Find where the given text appears and provide that cell's center as (x, y) coordinate. 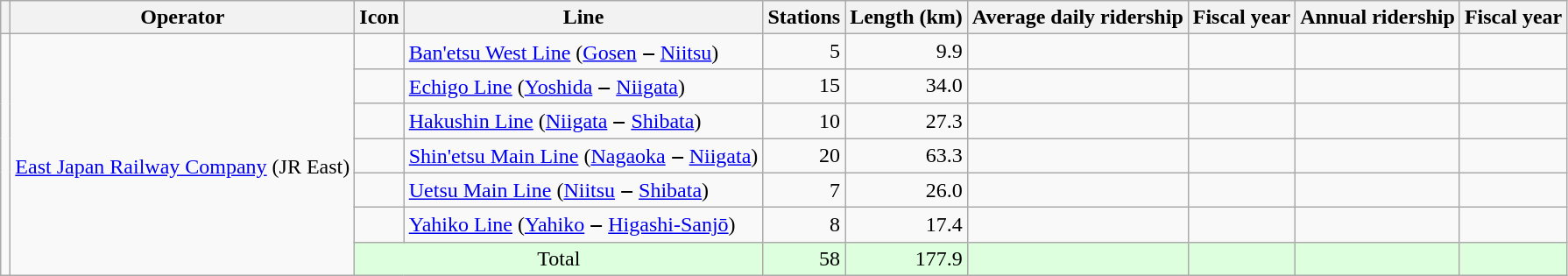
8 (804, 225)
Line (583, 18)
34.0 (907, 86)
63.3 (907, 156)
Stations (804, 18)
Icon (379, 18)
58 (804, 258)
Length (km) (907, 18)
East Japan Railway Company (JR East) (182, 154)
Hakushin Line (Niigata ‒ Shibata) (583, 121)
Echigo Line (Yoshida ‒ Niigata) (583, 86)
9.9 (907, 52)
Operator (182, 18)
20 (804, 156)
26.0 (907, 190)
Average daily ridership (1077, 18)
177.9 (907, 258)
Annual ridership (1378, 18)
Shin'etsu Main Line (Nagaoka ‒ Niigata) (583, 156)
10 (804, 121)
Total (559, 258)
27.3 (907, 121)
17.4 (907, 225)
5 (804, 52)
Ban'etsu West Line (Gosen ‒ Niitsu) (583, 52)
Yahiko Line (Yahiko ‒ Higashi-Sanjō) (583, 225)
15 (804, 86)
7 (804, 190)
Uetsu Main Line (Niitsu ‒ Shibata) (583, 190)
